Determine the [x, y] coordinate at the center of the cell enclosing the given text.  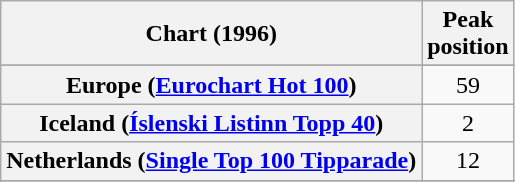
12 [468, 161]
Iceland (Íslenski Listinn Topp 40) [212, 123]
59 [468, 85]
2 [468, 123]
Chart (1996) [212, 34]
Europe (Eurochart Hot 100) [212, 85]
Netherlands (Single Top 100 Tipparade) [212, 161]
Peakposition [468, 34]
